From the cell containing the given text, extract its center point as (x, y) coordinate. 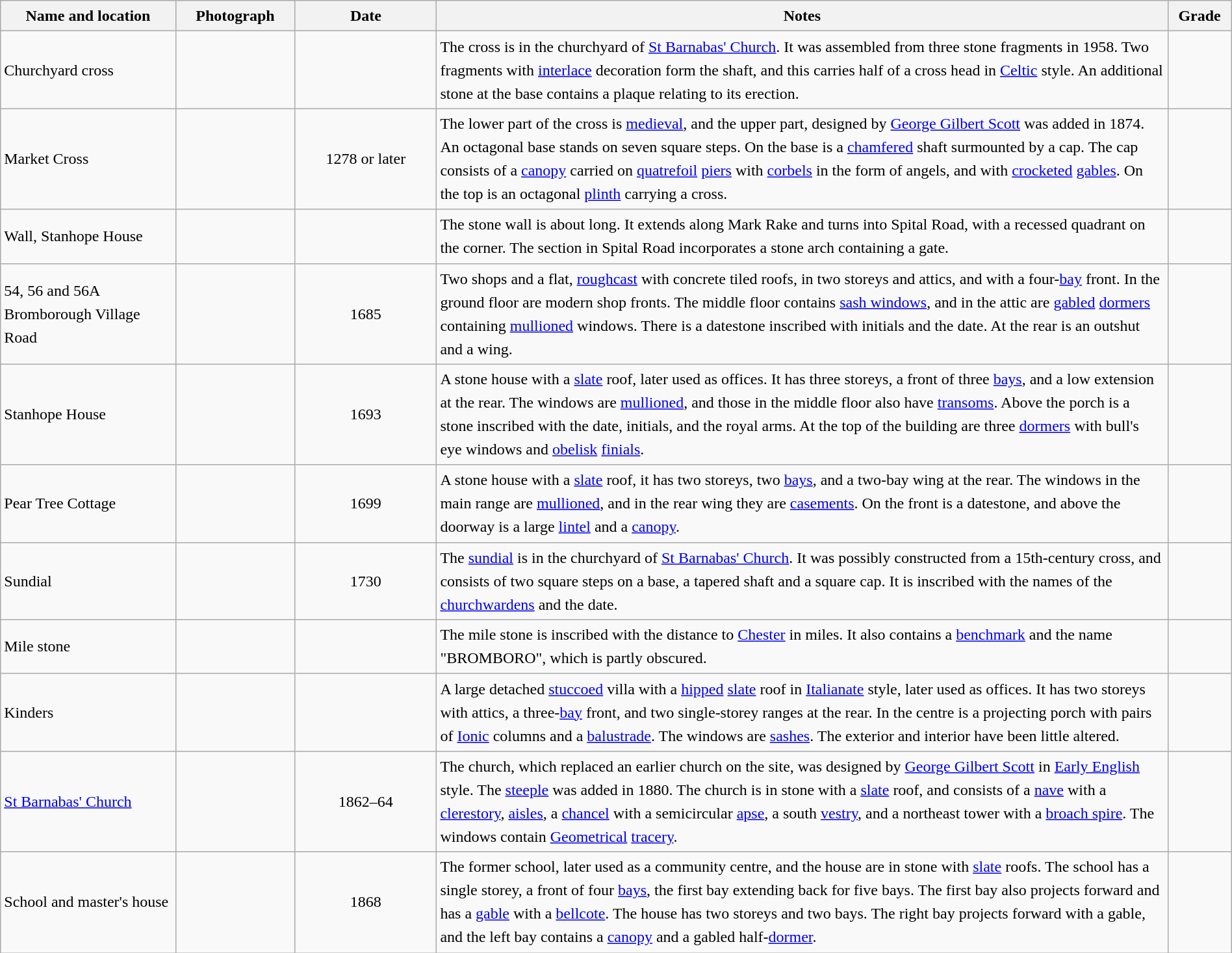
Notes (802, 16)
Mile stone (88, 646)
1685 (366, 313)
54, 56 and 56A Bromborough Village Road (88, 313)
1699 (366, 503)
1730 (366, 581)
Market Cross (88, 159)
The mile stone is inscribed with the distance to Chester in miles. It also contains a benchmark and the name "BROMBORO", which is partly obscured. (802, 646)
1693 (366, 415)
Sundial (88, 581)
Photograph (235, 16)
Date (366, 16)
Name and location (88, 16)
School and master's house (88, 902)
Churchyard cross (88, 70)
Kinders (88, 712)
Wall, Stanhope House (88, 237)
1868 (366, 902)
1862–64 (366, 801)
Stanhope House (88, 415)
St Barnabas' Church (88, 801)
Grade (1200, 16)
1278 or later (366, 159)
Pear Tree Cottage (88, 503)
